Scan for the cell matching the given text and deliver its (X, Y) coordinate at center. 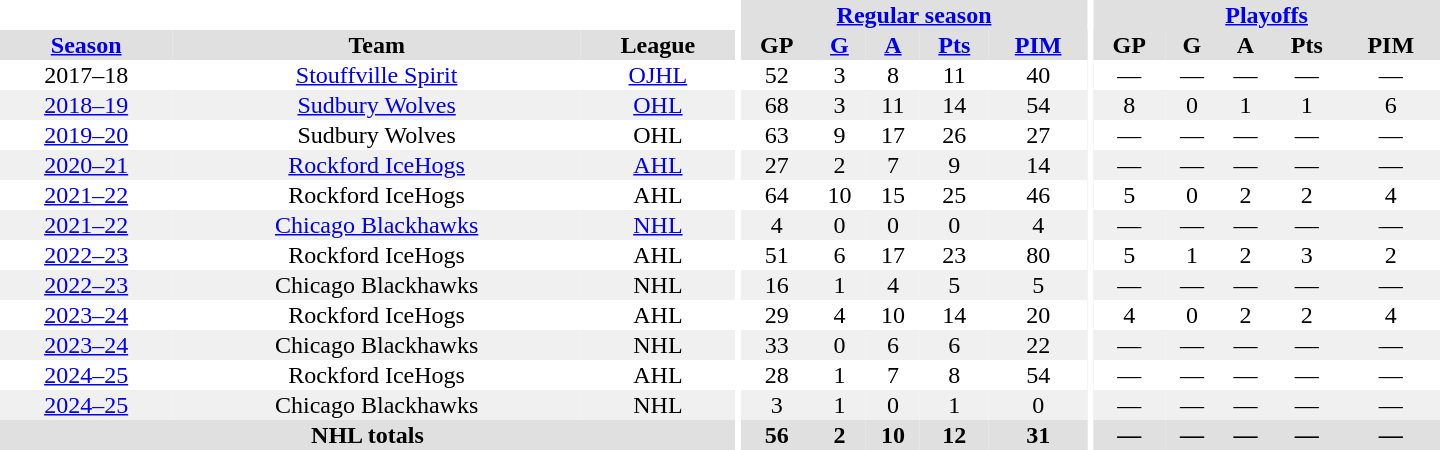
2019–20 (86, 135)
64 (777, 195)
56 (777, 435)
29 (777, 315)
15 (892, 195)
NHL totals (368, 435)
46 (1038, 195)
28 (777, 375)
Stouffville Spirit (376, 75)
26 (954, 135)
33 (777, 345)
Team (376, 45)
12 (954, 435)
25 (954, 195)
51 (777, 255)
League (658, 45)
22 (1038, 345)
Regular season (914, 15)
Season (86, 45)
68 (777, 105)
63 (777, 135)
23 (954, 255)
2017–18 (86, 75)
80 (1038, 255)
52 (777, 75)
20 (1038, 315)
2018–19 (86, 105)
2020–21 (86, 165)
OJHL (658, 75)
40 (1038, 75)
16 (777, 285)
Playoffs (1266, 15)
31 (1038, 435)
